Pinpoint the cell where the given text exists, returning its (x, y) midpoint coordinate. 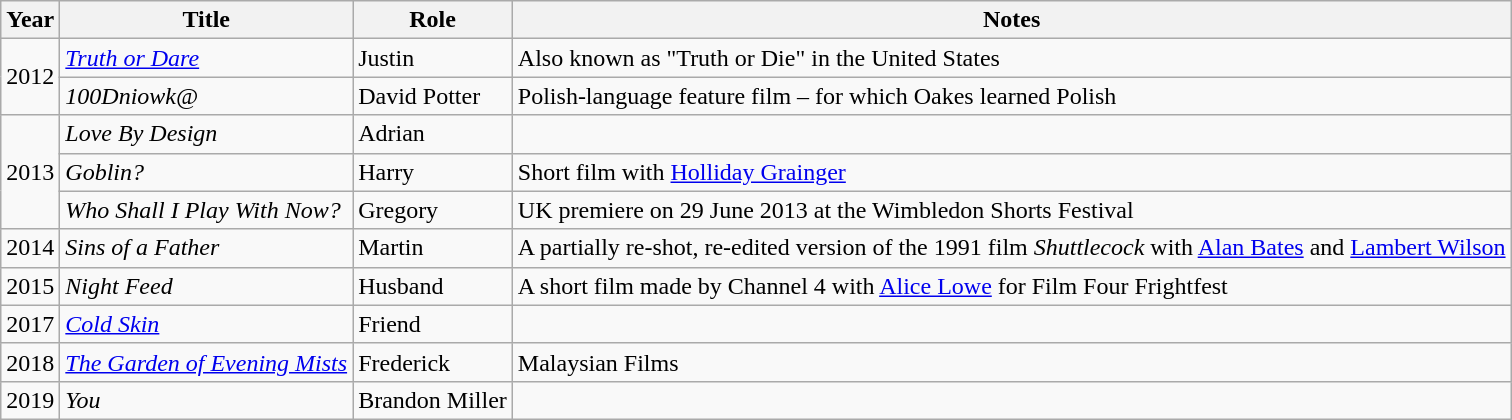
UK premiere on 29 June 2013 at the Wimbledon Shorts Festival (1012, 210)
2017 (30, 324)
Adrian (433, 134)
2013 (30, 172)
Role (433, 20)
2018 (30, 362)
Gregory (433, 210)
Frederick (433, 362)
Harry (433, 172)
Who Shall I Play With Now? (206, 210)
Year (30, 20)
100Dniowk@ (206, 96)
A partially re-shot, re-edited version of the 1991 film Shuttlecock with Alan Bates and Lambert Wilson (1012, 248)
Polish-language feature film – for which Oakes learned Polish (1012, 96)
Also known as "Truth or Die" in the United States (1012, 58)
You (206, 400)
Cold Skin (206, 324)
David Potter (433, 96)
Sins of a Father (206, 248)
Martin (433, 248)
Truth or Dare (206, 58)
Justin (433, 58)
Title (206, 20)
Malaysian Films (1012, 362)
A short film made by Channel 4 with Alice Lowe for Film Four Frightfest (1012, 286)
The Garden of Evening Mists (206, 362)
2015 (30, 286)
Goblin? (206, 172)
Night Feed (206, 286)
Love By Design (206, 134)
2019 (30, 400)
Short film with Holliday Grainger (1012, 172)
Notes (1012, 20)
Husband (433, 286)
Friend (433, 324)
2014 (30, 248)
Brandon Miller (433, 400)
2012 (30, 77)
